Find where the given text appears and provide that cell's center as (x, y) coordinate. 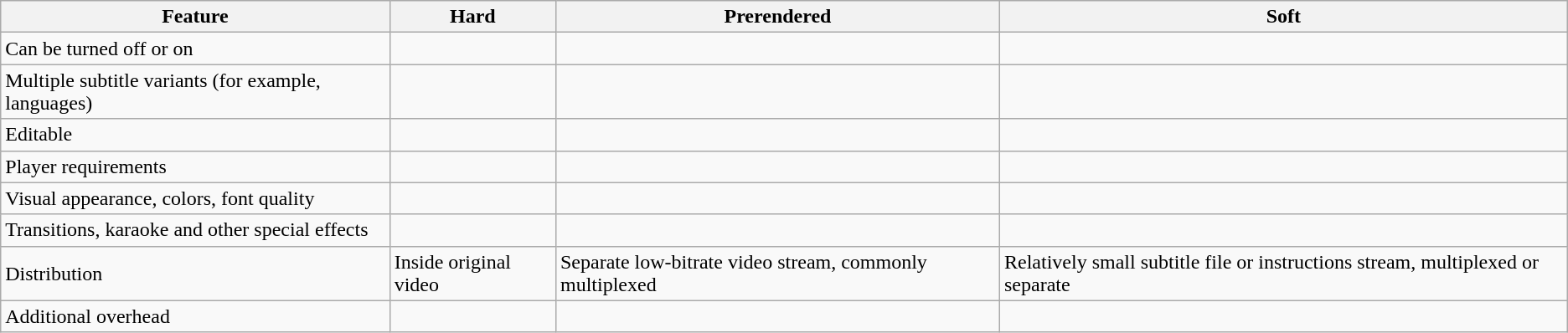
Inside original video (472, 273)
Editable (195, 135)
Distribution (195, 273)
Separate low-bitrate video stream, commonly multiplexed (777, 273)
Prerendered (777, 17)
Can be turned off or on (195, 49)
Multiple subtitle variants (for example, languages) (195, 92)
Visual appearance, colors, font quality (195, 198)
Feature (195, 17)
Player requirements (195, 166)
Hard (472, 17)
Additional overhead (195, 316)
Transitions, karaoke and other special effects (195, 230)
Relatively small subtitle file or instructions stream, multiplexed or separate (1283, 273)
Soft (1283, 17)
